Locate the cell with the specified text and output its (X, Y) center coordinate. 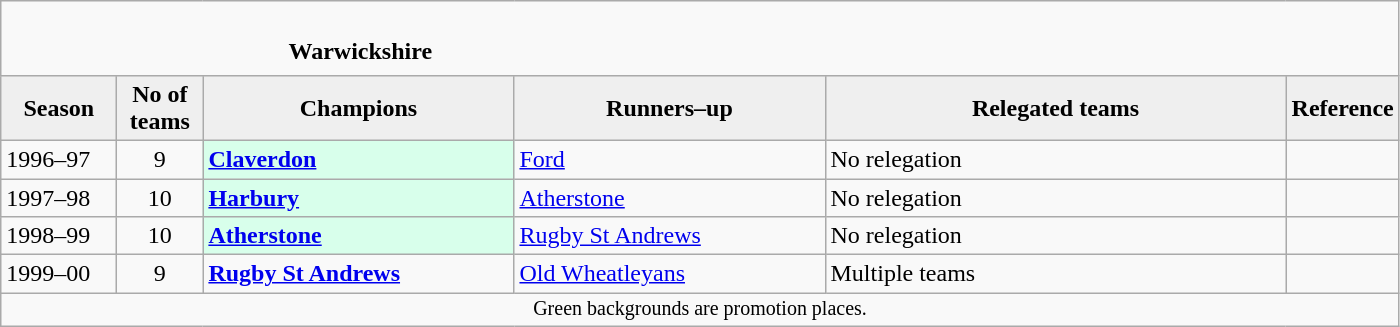
Green backgrounds are promotion places. (700, 310)
1997–98 (59, 197)
Ford (670, 159)
Season (59, 108)
No of teams (160, 108)
Reference (1342, 108)
Old Wheatleyans (670, 274)
1998–99 (59, 236)
1996–97 (59, 159)
Relegated teams (1056, 108)
Runners–up (670, 108)
1999–00 (59, 274)
Claverdon (358, 159)
Champions (358, 108)
Multiple teams (1056, 274)
Harbury (358, 197)
